From the cell containing the given text, extract its center point as (X, Y) coordinate. 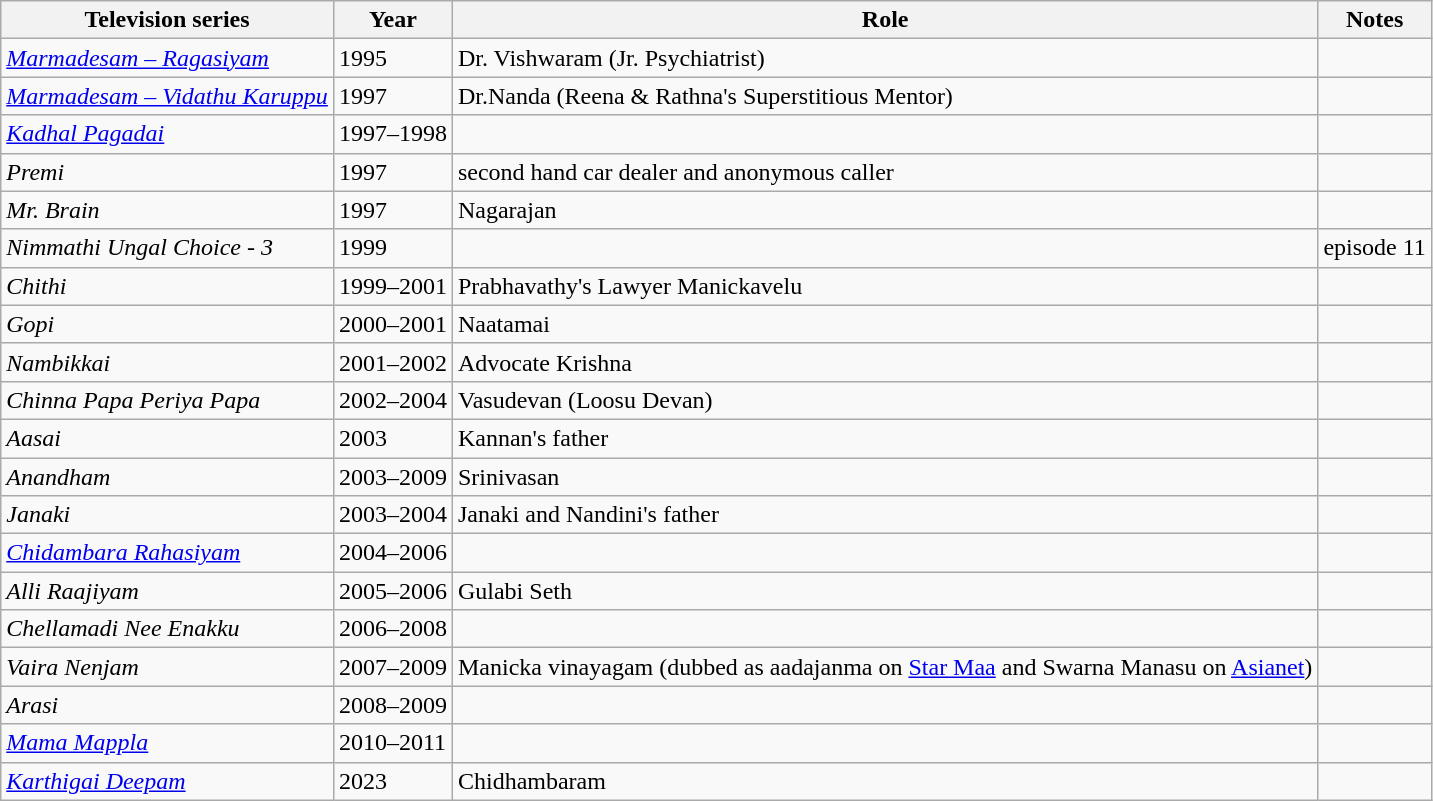
2023 (392, 781)
Advocate Krishna (884, 362)
Prabhavathy's Lawyer Manickavelu (884, 286)
2003–2009 (392, 477)
Srinivasan (884, 477)
Notes (1374, 20)
Chithi (168, 286)
Marmadesam – Vidathu Karuppu (168, 96)
Naatamai (884, 324)
2004–2006 (392, 553)
2010–2011 (392, 743)
Janaki and Nandini's father (884, 515)
episode 11 (1374, 248)
Vaira Nenjam (168, 667)
Nagarajan (884, 210)
2006–2008 (392, 629)
2007–2009 (392, 667)
Chidambara Rahasiyam (168, 553)
Premi (168, 172)
Chinna Papa Periya Papa (168, 400)
Alli Raajiyam (168, 591)
Role (884, 20)
Kannan's father (884, 438)
1997–1998 (392, 134)
Vasudevan (Loosu Devan) (884, 400)
Marmadesam – Ragasiyam (168, 58)
Mr. Brain (168, 210)
1995 (392, 58)
Arasi (168, 705)
Aasai (168, 438)
Nimmathi Ungal Choice - 3 (168, 248)
1999–2001 (392, 286)
Dr. Vishwaram (Jr. Psychiatrist) (884, 58)
Television series (168, 20)
Janaki (168, 515)
Gulabi Seth (884, 591)
Chidhambaram (884, 781)
2003–2004 (392, 515)
2002–2004 (392, 400)
Kadhal Pagadai (168, 134)
Year (392, 20)
second hand car dealer and anonymous caller (884, 172)
2003 (392, 438)
Anandham (168, 477)
2001–2002 (392, 362)
1999 (392, 248)
2005–2006 (392, 591)
Manicka vinayagam (dubbed as aadajanma on Star Maa and Swarna Manasu on Asianet) (884, 667)
2000–2001 (392, 324)
Dr.Nanda (Reena & Rathna's Superstitious Mentor) (884, 96)
Mama Mappla (168, 743)
2008–2009 (392, 705)
Gopi (168, 324)
Nambikkai (168, 362)
Karthigai Deepam (168, 781)
Chellamadi Nee Enakku (168, 629)
